Locate the cell with the specified text and output its [x, y] center coordinate. 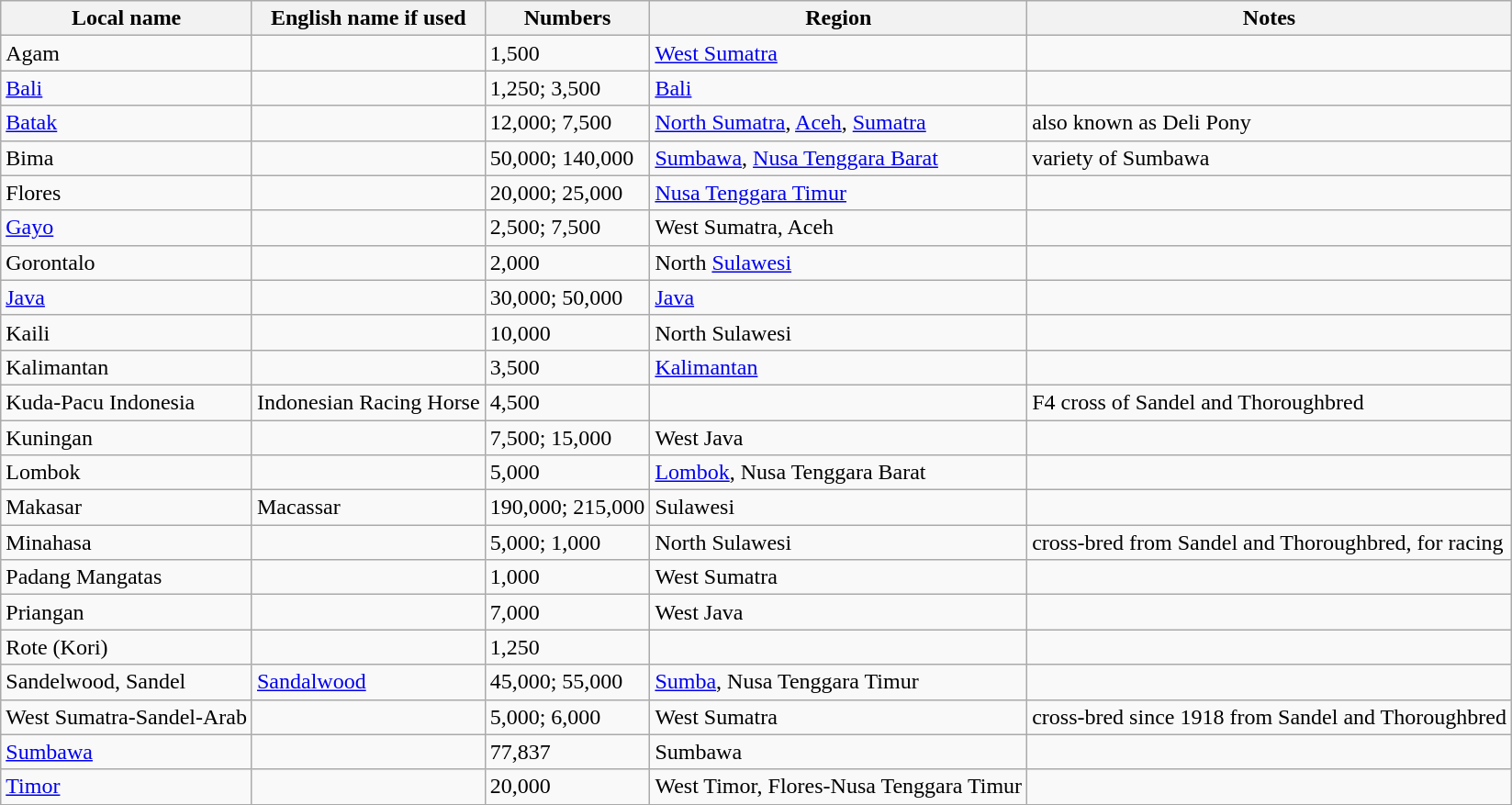
1,250; 3,500 [567, 88]
Priangan [127, 612]
190,000; 215,000 [567, 508]
also known as Deli Pony [1270, 123]
Sulawesi [839, 508]
Sumbawa, Nusa Tenggara Barat [839, 158]
West Timor, Flores-Nusa Tenggara Timur [839, 787]
3,500 [567, 367]
Indonesian Racing Horse [368, 402]
5,000 [567, 473]
Batak [127, 123]
1,250 [567, 647]
5,000; 6,000 [567, 717]
Timor [127, 787]
20,000 [567, 787]
7,000 [567, 612]
F4 cross of Sandel and Thoroughbred [1270, 402]
50,000; 140,000 [567, 158]
2,500; 7,500 [567, 228]
Nusa Tenggara Timur [839, 193]
7,500; 15,000 [567, 438]
variety of Sumbawa [1270, 158]
Lombok [127, 473]
30,000; 50,000 [567, 297]
Kuningan [127, 438]
20,000; 25,000 [567, 193]
Bima [127, 158]
1,000 [567, 577]
77,837 [567, 752]
Gayo [127, 228]
5,000; 1,000 [567, 542]
Sandalwood [368, 682]
Gorontalo [127, 263]
West Sumatra, Aceh [839, 228]
Sumba, Nusa Tenggara Timur [839, 682]
Local name [127, 18]
1,500 [567, 53]
12,000; 7,500 [567, 123]
Rote (Kori) [127, 647]
Lombok, Nusa Tenggara Barat [839, 473]
Macassar [368, 508]
Padang Mangatas [127, 577]
45,000; 55,000 [567, 682]
English name if used [368, 18]
Flores [127, 193]
cross-bred since 1918 from Sandel and Thoroughbred [1270, 717]
10,000 [567, 332]
Notes [1270, 18]
4,500 [567, 402]
Makasar [127, 508]
North Sumatra, Aceh, Sumatra [839, 123]
Sandelwood, Sandel [127, 682]
Numbers [567, 18]
cross-bred from Sandel and Thoroughbred, for racing [1270, 542]
Kuda-Pacu Indonesia [127, 402]
Agam [127, 53]
Minahasa [127, 542]
2,000 [567, 263]
Region [839, 18]
West Sumatra-Sandel-Arab [127, 717]
Kaili [127, 332]
